Capture the cell that displays the provided text and extract its (x, y) central coordinate. 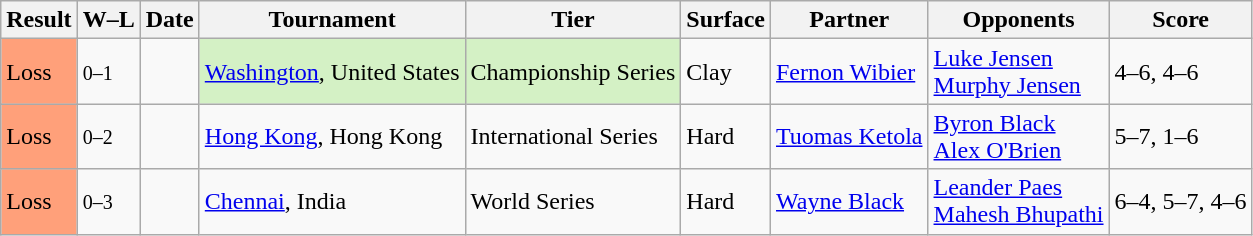
Tournament (332, 20)
Fernon Wibier (849, 72)
Tier (573, 20)
Opponents (1018, 20)
Washington, United States (332, 72)
4–6, 4–6 (1180, 72)
Luke Jensen Murphy Jensen (1018, 72)
Hong Kong, Hong Kong (332, 136)
Result (39, 20)
5–7, 1–6 (1180, 136)
Byron Black Alex O'Brien (1018, 136)
Chennai, India (332, 202)
Clay (726, 72)
Date (170, 20)
6–4, 5–7, 4–6 (1180, 202)
Partner (849, 20)
Score (1180, 20)
International Series (573, 136)
World Series (573, 202)
Wayne Black (849, 202)
Surface (726, 20)
Championship Series (573, 72)
0–1 (108, 72)
W–L (108, 20)
0–3 (108, 202)
Tuomas Ketola (849, 136)
Leander Paes Mahesh Bhupathi (1018, 202)
0–2 (108, 136)
